Determine the [X, Y] coordinate at the center of the cell enclosing the given text.  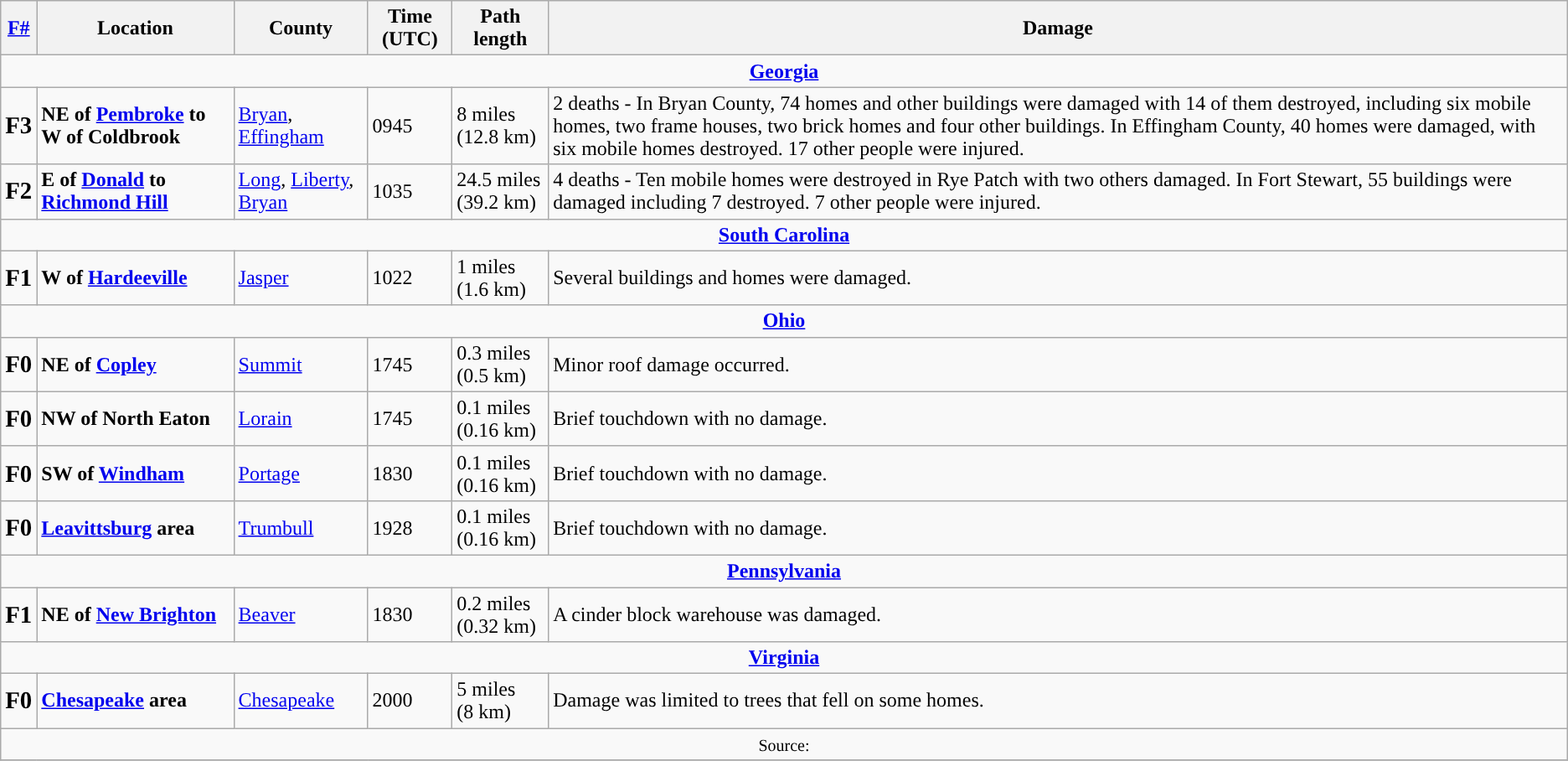
W of Hardeeville [136, 278]
Portage [301, 473]
Lorain [301, 419]
Virginia [784, 658]
24.5 miles (39.2 km) [501, 191]
Chesapeake area [136, 701]
NE of Copley [136, 364]
1928 [410, 528]
Chesapeake [301, 701]
1 miles (1.6 km) [501, 278]
Several buildings and homes were damaged. [1059, 278]
Trumbull [301, 528]
Long, Liberty, Bryan [301, 191]
NE of Pembroke to W of Coldbrook [136, 126]
0945 [410, 126]
F# [18, 28]
Beaver [301, 613]
NE of New Brighton [136, 613]
Damage [1059, 28]
5 miles (8 km) [501, 701]
South Carolina [784, 235]
F2 [18, 191]
Minor roof damage occurred. [1059, 364]
F3 [18, 126]
Georgia [784, 71]
SW of Windham [136, 473]
Source: [784, 744]
0.2 miles (0.32 km) [501, 613]
Summit [301, 364]
E of Donald to Richmond Hill [136, 191]
County [301, 28]
Leavittsburg area [136, 528]
1035 [410, 191]
Jasper [301, 278]
2000 [410, 701]
NW of North Eaton [136, 419]
Time (UTC) [410, 28]
8 miles (12.8 km) [501, 126]
Bryan, Effingham [301, 126]
Damage was limited to trees that fell on some homes. [1059, 701]
Ohio [784, 321]
Pennsylvania [784, 571]
Path length [501, 28]
A cinder block warehouse was damaged. [1059, 613]
0.3 miles (0.5 km) [501, 364]
1022 [410, 278]
Location [136, 28]
